Detect which cell encompasses the target text, then output its [x, y] center coordinate. 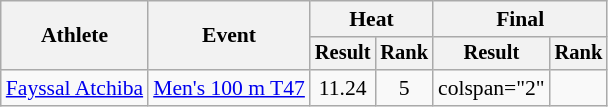
Event [229, 36]
11.24 [343, 88]
Heat [372, 19]
5 [404, 88]
colspan="2" [492, 88]
Athlete [74, 36]
Fayssal Atchiba [74, 88]
Men's 100 m T47 [229, 88]
Final [520, 19]
